Provide the [X, Y] coordinate of the cell's center where the given text is located.  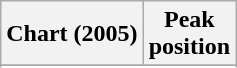
Chart (2005) [72, 34]
Peakposition [189, 34]
